Output the (x, y) coordinate of the center of the cell containing the given text.  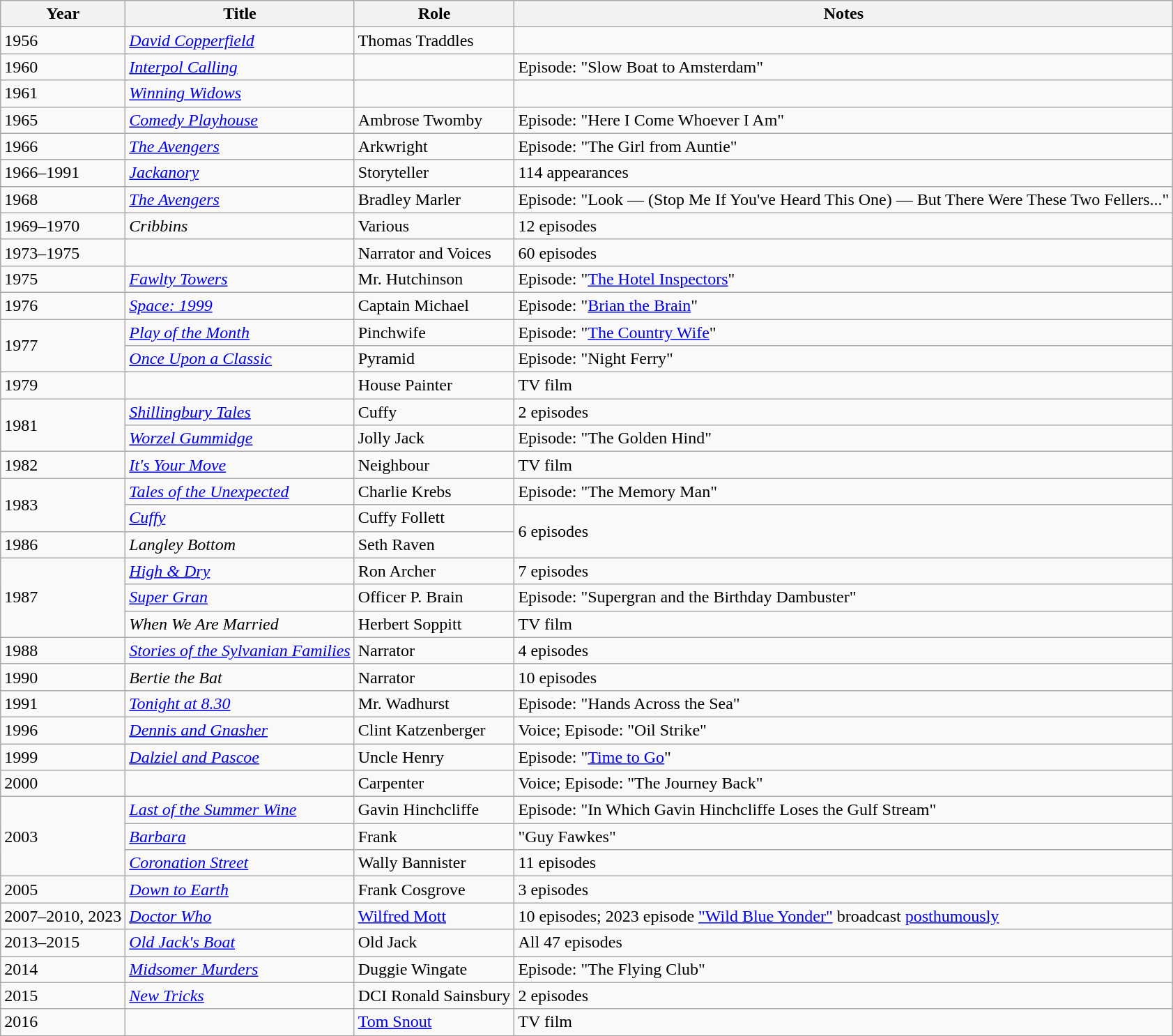
7 episodes (843, 571)
Arkwright (434, 146)
4 episodes (843, 650)
1960 (63, 67)
1966–1991 (63, 173)
Herbert Soppitt (434, 624)
Space: 1999 (240, 305)
Cuffy Follett (434, 518)
Narrator and Voices (434, 252)
Thomas Traddles (434, 40)
Episode: "The Country Wife" (843, 333)
Bradley Marler (434, 199)
Voice; Episode: "Oil Strike" (843, 730)
1983 (63, 505)
Neighbour (434, 465)
Clint Katzenberger (434, 730)
Episode: "Slow Boat to Amsterdam" (843, 67)
1976 (63, 305)
David Copperfield (240, 40)
New Tricks (240, 996)
Frank (434, 837)
Episode: "Look — (Stop Me If You've Heard This One) — But There Were These Two Fellers..." (843, 199)
2016 (63, 1022)
Shillingbury Tales (240, 412)
Midsomer Murders (240, 969)
2003 (63, 837)
1986 (63, 544)
Gavin Hinchcliffe (434, 810)
Voice; Episode: "The Journey Back" (843, 784)
6 episodes (843, 531)
1975 (63, 279)
It's Your Move (240, 465)
Wally Bannister (434, 863)
House Painter (434, 386)
1969–1970 (63, 226)
Ambrose Twomby (434, 120)
Interpol Calling (240, 67)
Episode: "Time to Go" (843, 756)
DCI Ronald Sainsbury (434, 996)
Jackanory (240, 173)
Title (240, 14)
Mr. Wadhurst (434, 703)
Down to Earth (240, 890)
Barbara (240, 837)
114 appearances (843, 173)
Langley Bottom (240, 544)
Episode: "Brian the Brain" (843, 305)
Year (63, 14)
Winning Widows (240, 93)
2013–2015 (63, 943)
1987 (63, 597)
Pyramid (434, 359)
1961 (63, 93)
Charlie Krebs (434, 492)
Dalziel and Pascoe (240, 756)
"Guy Fawkes" (843, 837)
1990 (63, 677)
Uncle Henry (434, 756)
Role (434, 14)
60 episodes (843, 252)
1965 (63, 120)
Super Gran (240, 597)
Episode: "Here I Come Whoever I Am" (843, 120)
Bertie the Bat (240, 677)
Tonight at 8.30 (240, 703)
Once Upon a Classic (240, 359)
High & Dry (240, 571)
Doctor Who (240, 916)
Last of the Summer Wine (240, 810)
Coronation Street (240, 863)
Jolly Jack (434, 439)
Notes (843, 14)
1988 (63, 650)
Ron Archer (434, 571)
1999 (63, 756)
Officer P. Brain (434, 597)
2014 (63, 969)
Old Jack (434, 943)
10 episodes; 2023 episode "Wild Blue Yonder" broadcast posthumously (843, 916)
Fawlty Towers (240, 279)
1996 (63, 730)
12 episodes (843, 226)
Episode: "The Golden Hind" (843, 439)
Episode: "Hands Across the Sea" (843, 703)
Episode: "Night Ferry" (843, 359)
Comedy Playhouse (240, 120)
Dennis and Gnasher (240, 730)
2007–2010, 2023 (63, 916)
1968 (63, 199)
Episode: "The Girl from Auntie" (843, 146)
Duggie Wingate (434, 969)
Worzel Gummidge (240, 439)
Episode: "The Memory Man" (843, 492)
Episode: "Supergran and the Birthday Dambuster" (843, 597)
Frank Cosgrove (434, 890)
Carpenter (434, 784)
Wilfred Mott (434, 916)
When We Are Married (240, 624)
1979 (63, 386)
1977 (63, 346)
2005 (63, 890)
1973–1975 (63, 252)
11 episodes (843, 863)
Storyteller (434, 173)
Tom Snout (434, 1022)
1956 (63, 40)
Old Jack's Boat (240, 943)
1966 (63, 146)
Various (434, 226)
Tales of the Unexpected (240, 492)
Episode: "In Which Gavin Hinchcliffe Loses the Gulf Stream" (843, 810)
3 episodes (843, 890)
Stories of the Sylvanian Families (240, 650)
1981 (63, 425)
Play of the Month (240, 333)
Captain Michael (434, 305)
1991 (63, 703)
Mr. Hutchinson (434, 279)
Episode: "The Flying Club" (843, 969)
Cribbins (240, 226)
Seth Raven (434, 544)
1982 (63, 465)
Pinchwife (434, 333)
2015 (63, 996)
2000 (63, 784)
All 47 episodes (843, 943)
10 episodes (843, 677)
Episode: "The Hotel Inspectors" (843, 279)
